Return the [x, y] coordinate for the center point of the cell that contains the specified text.  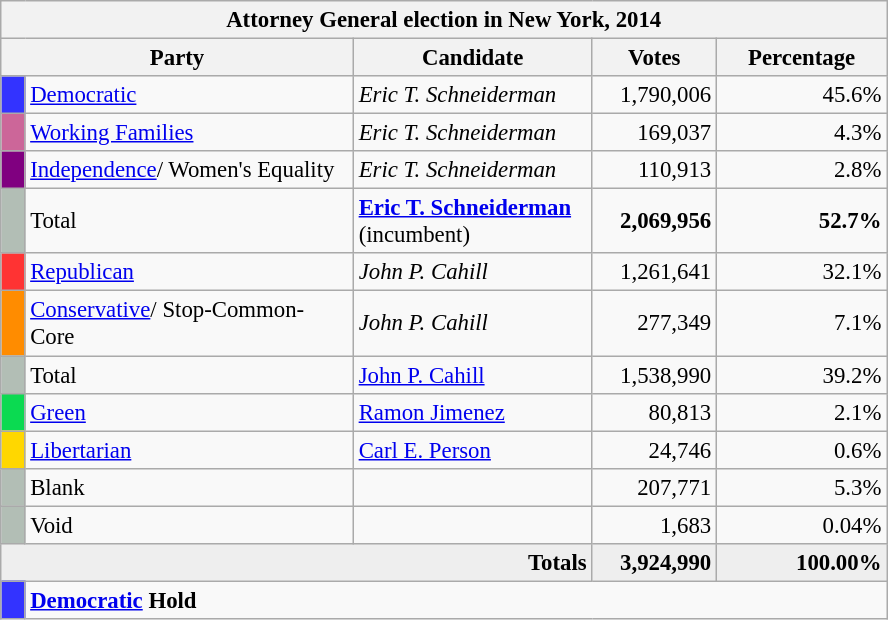
2.8% [802, 170]
2.1% [802, 412]
7.1% [802, 324]
1,538,990 [654, 375]
Democratic [189, 95]
Democratic Hold [456, 600]
1,683 [654, 525]
169,037 [654, 133]
Republican [189, 273]
1,790,006 [654, 95]
2,069,956 [654, 222]
3,924,990 [654, 563]
Percentage [802, 58]
Totals [296, 563]
0.6% [802, 450]
Carl E. Person [472, 450]
Eric T. Schneiderman (incumbent) [472, 222]
Votes [654, 58]
24,746 [654, 450]
Blank [189, 487]
110,913 [654, 170]
32.1% [802, 273]
1,261,641 [654, 273]
Ramon Jimenez [472, 412]
Conservative/ Stop-Common-Core [189, 324]
0.04% [802, 525]
100.00% [802, 563]
Candidate [472, 58]
Libertarian [189, 450]
Void [189, 525]
45.6% [802, 95]
277,349 [654, 324]
Attorney General election in New York, 2014 [444, 20]
52.7% [802, 222]
Party [178, 58]
Working Families [189, 133]
Green [189, 412]
4.3% [802, 133]
207,771 [654, 487]
Independence/ Women's Equality [189, 170]
5.3% [802, 487]
80,813 [654, 412]
39.2% [802, 375]
